From the cell containing the given text, extract its center point as [x, y] coordinate. 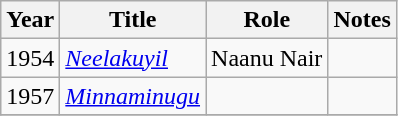
Year [30, 20]
Role [267, 20]
Naanu Nair [267, 58]
Minnaminugu [133, 96]
Neelakuyil [133, 58]
Title [133, 20]
Notes [362, 20]
1957 [30, 96]
1954 [30, 58]
